Pinpoint the cell where the given text exists, returning its (X, Y) midpoint coordinate. 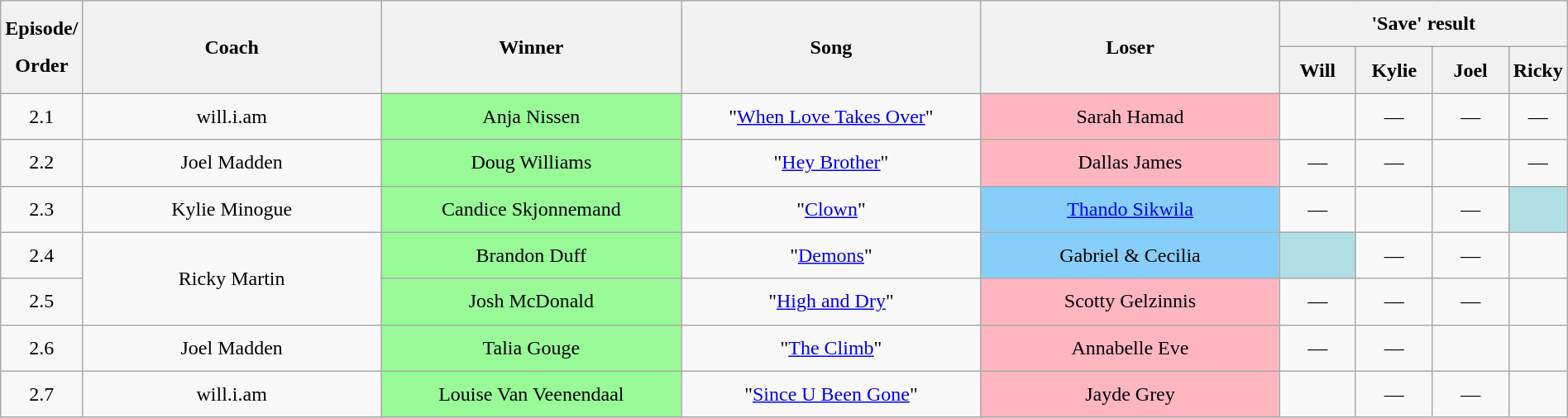
"The Climb" (831, 348)
Doug Williams (532, 163)
Scotty Gelzinnis (1130, 302)
Episode/Order (41, 47)
2.2 (41, 163)
'Save' result (1423, 24)
2.4 (41, 255)
Kylie Minogue (232, 209)
Louise Van Veenendaal (532, 394)
Brandon Duff (532, 255)
2.3 (41, 209)
"Since U Been Gone" (831, 394)
"Clown" (831, 209)
Kylie (1394, 70)
2.6 (41, 348)
Sarah Hamad (1130, 116)
Josh McDonald (532, 302)
Coach (232, 47)
Ricky Martin (232, 278)
Anja Nissen (532, 116)
Winner (532, 47)
"When Love Takes Over" (831, 116)
"High and Dry" (831, 302)
Gabriel & Cecilia (1130, 255)
Ricky (1538, 70)
Candice Skjonnemand (532, 209)
2.7 (41, 394)
2.1 (41, 116)
Talia Gouge (532, 348)
Joel (1470, 70)
"Demons" (831, 255)
"Hey Brother" (831, 163)
Jayde Grey (1130, 394)
2.5 (41, 302)
Annabelle Eve (1130, 348)
Loser (1130, 47)
Dallas James (1130, 163)
Will (1317, 70)
Song (831, 47)
Thando Sikwila (1130, 209)
